Locate the cell with the specified text and output its (X, Y) center coordinate. 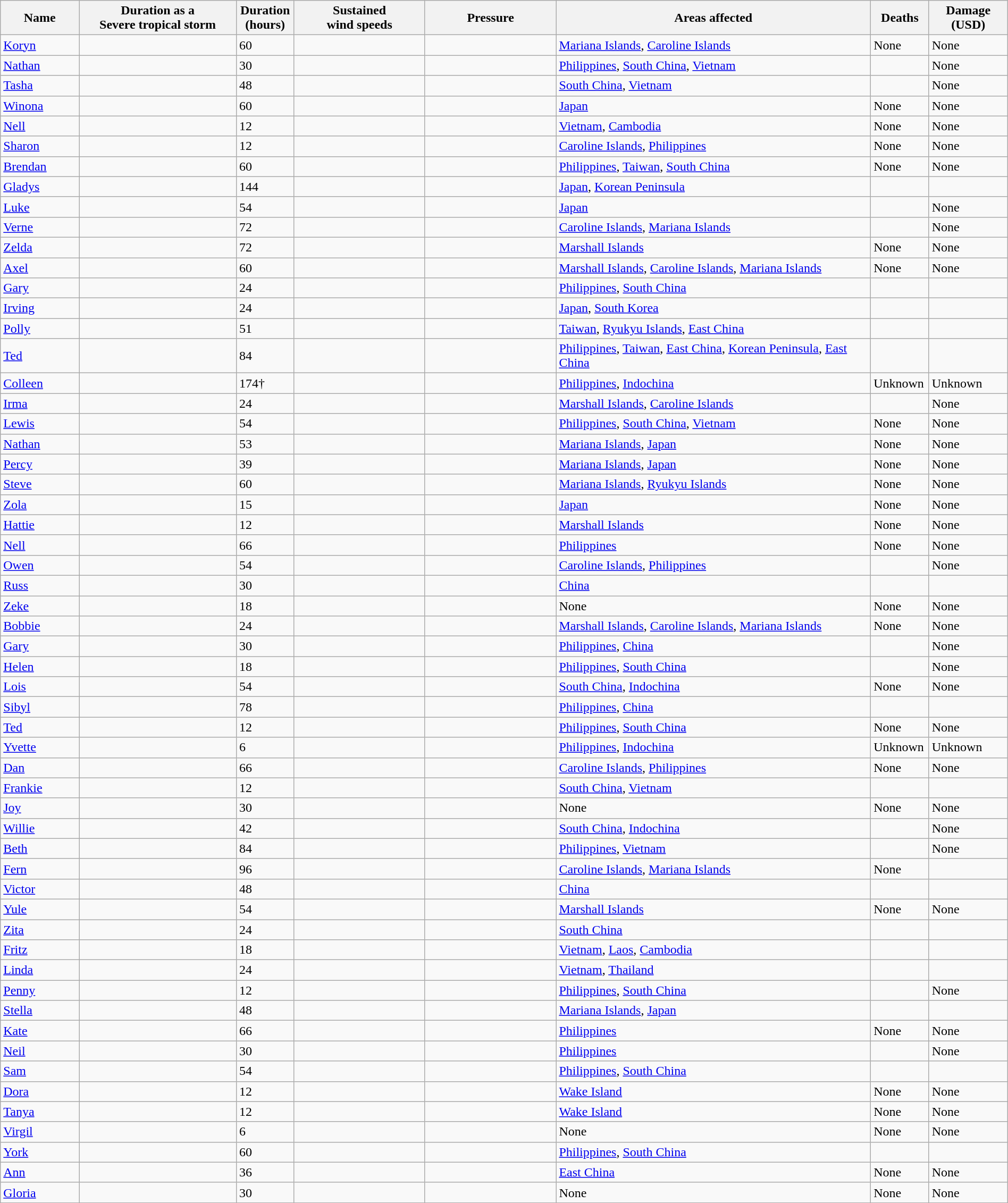
Koryn (40, 45)
Hattie (40, 525)
Kate (40, 1031)
Percy (40, 464)
Brendan (40, 166)
Verne (40, 227)
Yvette (40, 747)
Vietnam, Laos, Cambodia (713, 950)
Owen (40, 565)
East China (713, 1172)
Colleen (40, 383)
Taiwan, Ryukyu Islands, East China (713, 329)
Steve (40, 484)
Pressure (490, 18)
York (40, 1152)
Duration as aSevere tropical storm (158, 18)
Penny (40, 990)
Winona (40, 106)
Philippines, Taiwan, South China (713, 166)
Japan, South Korea (713, 308)
Japan, Korean Peninsula (713, 187)
Sibyl (40, 707)
Russ (40, 585)
Damage(USD) (968, 18)
Yule (40, 909)
Helen (40, 667)
Tasha (40, 86)
Mariana Islands, Ryukyu Islands (713, 484)
53 (265, 444)
174† (265, 383)
Bobbie (40, 626)
Dora (40, 1091)
Joy (40, 808)
Luke (40, 207)
Lewis (40, 424)
Irma (40, 403)
Gladys (40, 187)
Fern (40, 869)
Lois (40, 687)
39 (265, 464)
Tanya (40, 1112)
Dan (40, 768)
Vietnam, Cambodia (713, 126)
South China (713, 930)
Mariana Islands, Caroline Islands (713, 45)
Deaths (900, 18)
78 (265, 707)
Virgil (40, 1132)
Victor (40, 889)
Sam (40, 1071)
Marshall Islands, Caroline Islands (713, 403)
Zelda (40, 247)
Neil (40, 1051)
Axel (40, 267)
Ann (40, 1172)
Zeke (40, 605)
42 (265, 828)
Philippines, Vietnam (713, 848)
Duration(hours) (265, 18)
Willie (40, 828)
36 (265, 1172)
Sustainedwind speeds (359, 18)
Areas affected (713, 18)
Gloria (40, 1192)
Linda (40, 970)
Zola (40, 504)
144 (265, 187)
Frankie (40, 788)
15 (265, 504)
Polly (40, 329)
Sharon (40, 146)
Irving (40, 308)
Beth (40, 848)
Zita (40, 930)
Name (40, 18)
Philippines, Taiwan, East China, Korean Peninsula, East China (713, 356)
Stella (40, 1011)
Fritz (40, 950)
96 (265, 869)
51 (265, 329)
Vietnam, Thailand (713, 970)
